Return the (X, Y) coordinate for the center point of the cell that contains the specified text.  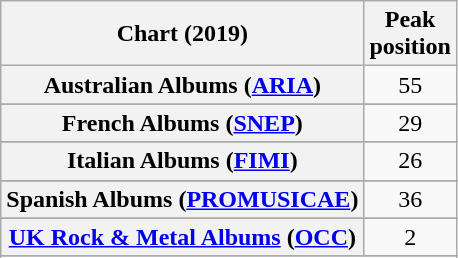
Chart (2019) (182, 34)
36 (410, 199)
Peakposition (410, 34)
26 (410, 161)
Italian Albums (FIMI) (182, 161)
French Albums (SNEP) (182, 123)
UK Rock & Metal Albums (OCC) (182, 237)
55 (410, 85)
Spanish Albums (PROMUSICAE) (182, 199)
Australian Albums (ARIA) (182, 85)
2 (410, 237)
29 (410, 123)
